Output the [X, Y] coordinate of the center of the cell containing the given text.  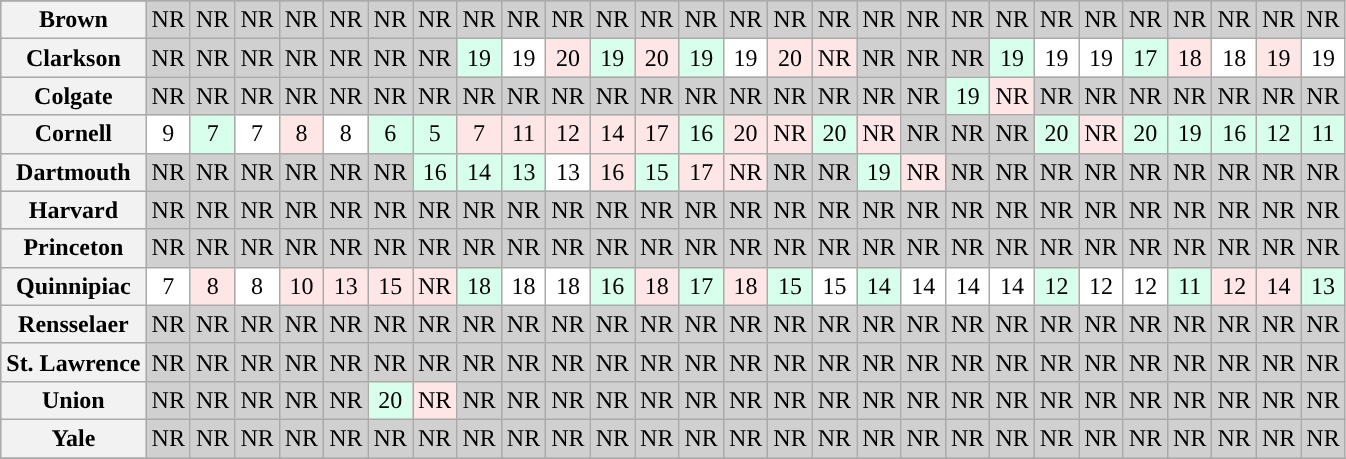
St. Lawrence [74, 362]
Harvard [74, 210]
Union [74, 400]
10 [301, 286]
6 [390, 134]
Yale [74, 438]
9 [168, 134]
Dartmouth [74, 172]
Colgate [74, 96]
Quinnipiac [74, 286]
Clarkson [74, 58]
Cornell [74, 134]
5 [434, 134]
Rensselaer [74, 324]
Brown [74, 20]
Princeton [74, 248]
